For the text-containing cell, return its midpoint in [x, y] coordinate format. 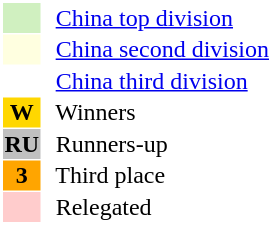
Relegated [156, 207]
Runners-up [156, 144]
Third place [156, 175]
3 [22, 175]
RU [22, 144]
China third division [156, 81]
China second division [156, 49]
China top division [156, 18]
Winners [156, 113]
W [22, 113]
